Determine the [X, Y] coordinate at the center of the cell enclosing the given text.  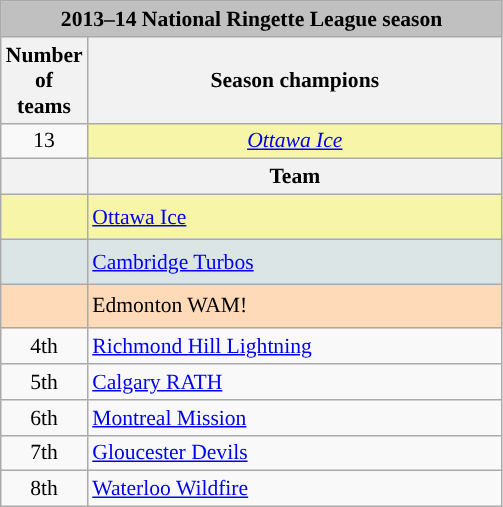
2013–14 National Ringette League season [252, 19]
6th [44, 418]
Edmonton WAM! [294, 306]
Richmond Hill Lightning [294, 347]
Number of teams [44, 80]
Season champions [294, 80]
Team [294, 177]
8th [44, 489]
Cambridge Turbos [294, 262]
Waterloo Wildfire [294, 489]
Calgary RATH [294, 382]
4th [44, 347]
7th [44, 453]
5th [44, 382]
Gloucester Devils [294, 453]
Montreal Mission [294, 418]
13 [44, 141]
